Identify which cell holds the provided text, then report its (X, Y) central coordinate. 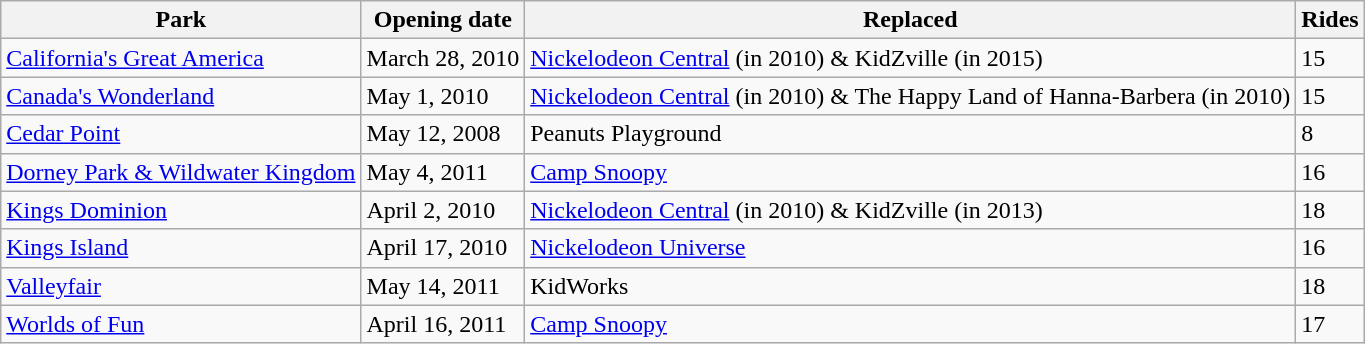
May 1, 2010 (443, 96)
KidWorks (910, 286)
April 17, 2010 (443, 248)
Park (181, 20)
Rides (1330, 20)
Worlds of Fun (181, 324)
May 4, 2011 (443, 172)
March 28, 2010 (443, 58)
17 (1330, 324)
Nickelodeon Universe (910, 248)
April 2, 2010 (443, 210)
Cedar Point (181, 134)
Nickelodeon Central (in 2010) & The Happy Land of Hanna-Barbera (in 2010) (910, 96)
Kings Dominion (181, 210)
Kings Island (181, 248)
Canada's Wonderland (181, 96)
8 (1330, 134)
Opening date (443, 20)
Replaced (910, 20)
Peanuts Playground (910, 134)
April 16, 2011 (443, 324)
Valleyfair (181, 286)
May 12, 2008 (443, 134)
California's Great America (181, 58)
May 14, 2011 (443, 286)
Nickelodeon Central (in 2010) & KidZville (in 2015) (910, 58)
Nickelodeon Central (in 2010) & KidZville (in 2013) (910, 210)
Dorney Park & Wildwater Kingdom (181, 172)
